Extract the (x, y) coordinate from the center of the cell holding the provided text.  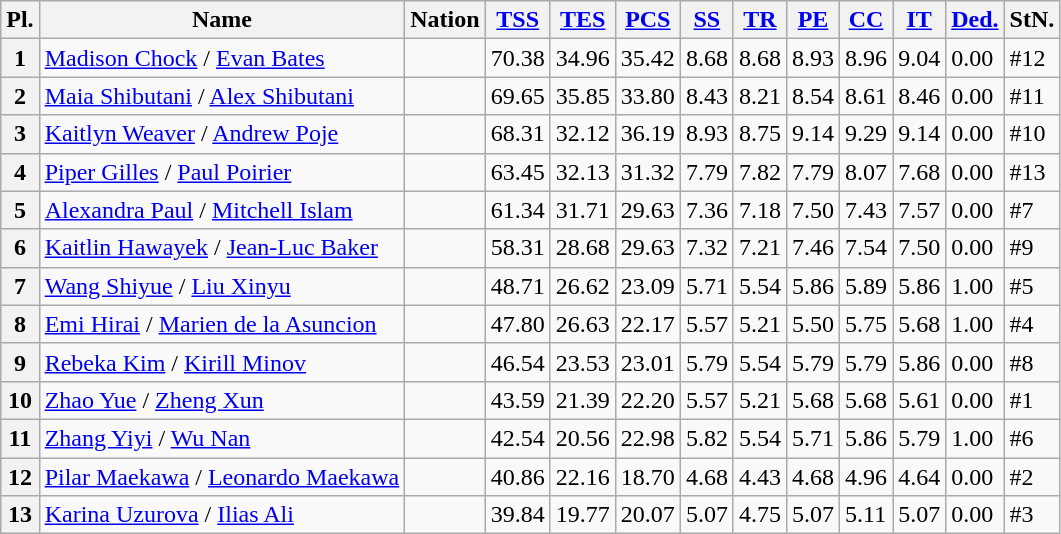
7.68 (920, 172)
34.96 (582, 58)
7 (20, 286)
7.57 (920, 210)
20.07 (648, 515)
8.07 (866, 172)
7.32 (706, 248)
43.59 (518, 400)
Kaitlyn Weaver / Andrew Poje (222, 134)
21.39 (582, 400)
Wang Shiyue / Liu Xinyu (222, 286)
22.16 (582, 477)
Emi Hirai / Marien de la Asuncion (222, 324)
13 (20, 515)
8 (20, 324)
31.32 (648, 172)
#13 (1032, 172)
Pilar Maekawa / Leonardo Maekawa (222, 477)
#9 (1032, 248)
#2 (1032, 477)
Madison Chock / Evan Bates (222, 58)
4.75 (760, 515)
47.80 (518, 324)
Maia Shibutani / Alex Shibutani (222, 96)
8.54 (812, 96)
7.54 (866, 248)
61.34 (518, 210)
#11 (1032, 96)
1 (20, 58)
7.18 (760, 210)
#5 (1032, 286)
PCS (648, 20)
5.75 (866, 324)
5.89 (866, 286)
33.80 (648, 96)
4.96 (866, 477)
40.86 (518, 477)
58.31 (518, 248)
TSS (518, 20)
11 (20, 438)
Nation (445, 20)
Zhao Yue / Zheng Xun (222, 400)
32.13 (582, 172)
9 (20, 362)
35.85 (582, 96)
IT (920, 20)
2 (20, 96)
22.98 (648, 438)
StN. (1032, 20)
23.53 (582, 362)
Pl. (20, 20)
39.84 (518, 515)
31.71 (582, 210)
26.62 (582, 286)
Kaitlin Hawayek / Jean-Luc Baker (222, 248)
36.19 (648, 134)
SS (706, 20)
#3 (1032, 515)
CC (866, 20)
TES (582, 20)
#6 (1032, 438)
Alexandra Paul / Mitchell Islam (222, 210)
PE (812, 20)
7.43 (866, 210)
8.96 (866, 58)
Name (222, 20)
4.43 (760, 477)
4.64 (920, 477)
23.09 (648, 286)
68.31 (518, 134)
8.43 (706, 96)
12 (20, 477)
5.61 (920, 400)
5.50 (812, 324)
8.75 (760, 134)
Zhang Yiyi / Wu Nan (222, 438)
35.42 (648, 58)
8.61 (866, 96)
#8 (1032, 362)
26.63 (582, 324)
6 (20, 248)
42.54 (518, 438)
Ded. (975, 20)
8.21 (760, 96)
#10 (1032, 134)
23.01 (648, 362)
7.36 (706, 210)
Karina Uzurova / Ilias Ali (222, 515)
22.17 (648, 324)
7.46 (812, 248)
9.04 (920, 58)
#12 (1032, 58)
28.68 (582, 248)
22.20 (648, 400)
3 (20, 134)
7.21 (760, 248)
5 (20, 210)
8.46 (920, 96)
4 (20, 172)
10 (20, 400)
19.77 (582, 515)
Piper Gilles / Paul Poirier (222, 172)
20.56 (582, 438)
TR (760, 20)
9.29 (866, 134)
#4 (1032, 324)
#7 (1032, 210)
70.38 (518, 58)
48.71 (518, 286)
#1 (1032, 400)
63.45 (518, 172)
5.82 (706, 438)
Rebeka Kim / Kirill Minov (222, 362)
18.70 (648, 477)
5.11 (866, 515)
46.54 (518, 362)
7.82 (760, 172)
69.65 (518, 96)
32.12 (582, 134)
